Pinpoint the cell where the given text exists, returning its [X, Y] midpoint coordinate. 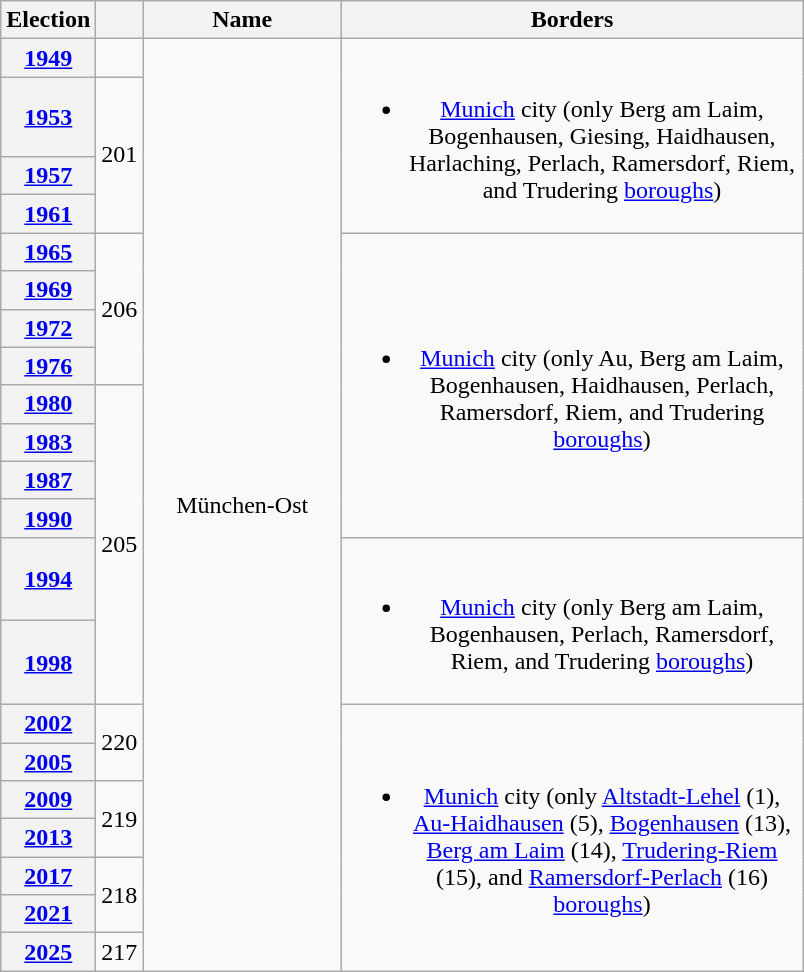
2017 [48, 876]
Borders [572, 20]
2013 [48, 838]
München-Ost [242, 505]
217 [120, 952]
205 [120, 544]
1998 [48, 663]
Munich city (only Au, Berg am Laim, Bogenhausen, Haidhausen, Perlach, Ramersdorf, Riem, and Trudering boroughs) [572, 385]
218 [120, 895]
1987 [48, 480]
1990 [48, 518]
201 [120, 155]
1957 [48, 176]
1965 [48, 252]
1969 [48, 290]
2005 [48, 761]
1953 [48, 117]
2025 [48, 952]
Munich city (only Berg am Laim, Bogenhausen, Giesing, Haidhausen, Harlaching, Perlach, Ramersdorf, Riem, and Trudering boroughs) [572, 136]
1983 [48, 442]
Election [48, 20]
1972 [48, 328]
Munich city (only Berg am Laim, Bogenhausen, Perlach, Ramersdorf, Riem, and Trudering boroughs) [572, 620]
1976 [48, 366]
1949 [48, 58]
206 [120, 309]
220 [120, 742]
219 [120, 819]
2009 [48, 800]
1961 [48, 214]
2002 [48, 723]
1980 [48, 404]
1994 [48, 579]
2021 [48, 914]
Name [242, 20]
